Return (x, y) of the center of cell containing provided text 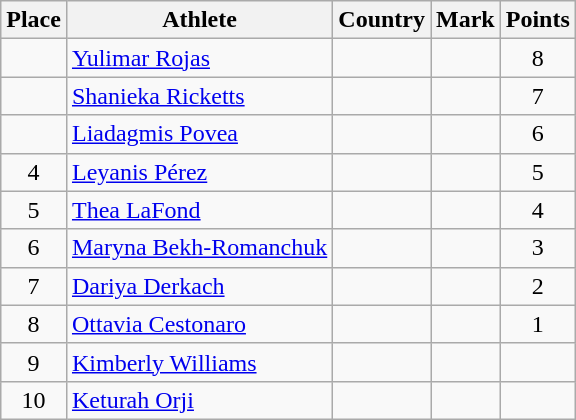
10 (34, 400)
Thea LaFond (199, 210)
Shanieka Ricketts (199, 96)
Points (538, 20)
9 (34, 362)
Maryna Bekh-Romanchuk (199, 248)
Liadagmis Povea (199, 134)
Mark (466, 20)
Kimberly Williams (199, 362)
3 (538, 248)
Leyanis Pérez (199, 172)
Place (34, 20)
Ottavia Cestonaro (199, 324)
2 (538, 286)
1 (538, 324)
Keturah Orji (199, 400)
Country (382, 20)
Yulimar Rojas (199, 58)
Dariya Derkach (199, 286)
Athlete (199, 20)
